Find where the given text appears and provide that cell's center as [x, y] coordinate. 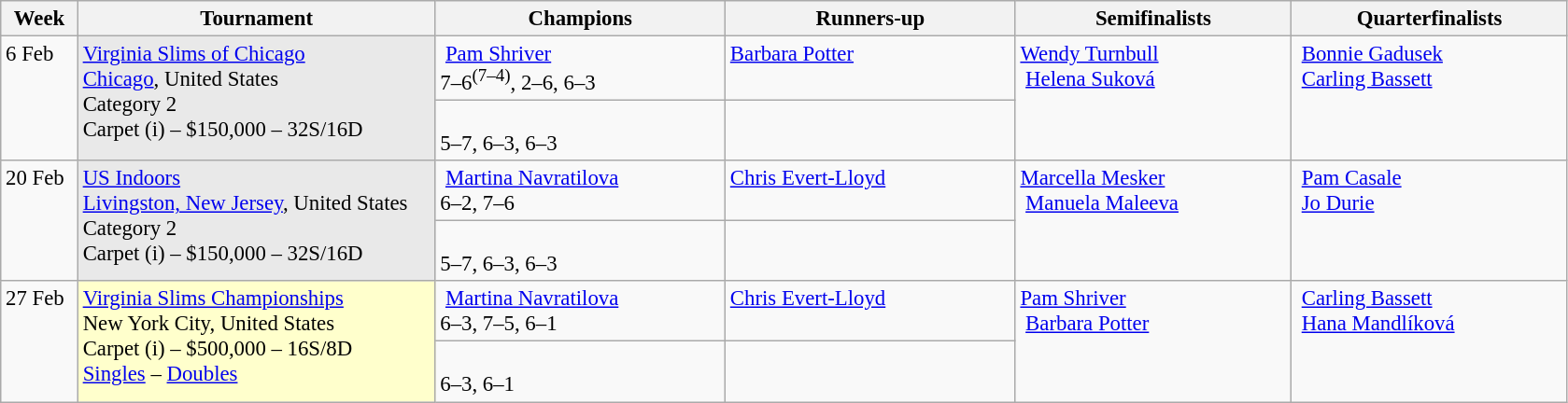
Wendy Turnbull Helena Suková [1153, 99]
Virginia Slims Championships New York City, United StatesCarpet (i) – $500,000 – 16S/8D Singles – Doubles [256, 341]
Runners-up [870, 19]
Week [39, 19]
Champions [581, 19]
Pam Shriver Barbara Potter [1153, 341]
Pam Casale Jo Durie [1430, 220]
Virginia Slims of Chicago Chicago, United States Category 2 Carpet (i) – $150,000 – 32S/16D [256, 99]
6 Feb [39, 99]
20 Feb [39, 220]
Marcella Mesker Manuela Maleeva [1153, 220]
Bonnie Gadusek Carling Bassett [1430, 99]
Quarterfinalists [1430, 19]
Barbara Potter [870, 69]
Pam Shriver7–6(7–4), 2–6, 6–3 [581, 69]
Semifinalists [1153, 19]
Martina Navratilova6–3, 7–5, 6–1 [581, 312]
27 Feb [39, 341]
6–3, 6–1 [581, 371]
US Indoors Livingston, New Jersey, United States Category 2 Carpet (i) – $150,000 – 32S/16D [256, 220]
Tournament [256, 19]
Carling Bassett Hana Mandlíková [1430, 341]
Martina Navratilova6–2, 7–6 [581, 190]
